Find where the given text appears and provide that cell's center as [x, y] coordinate. 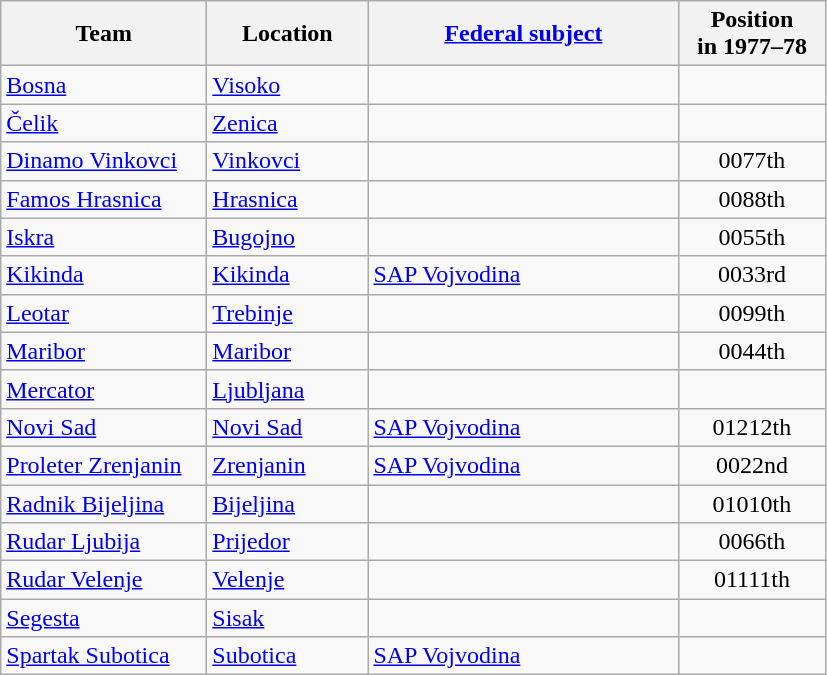
0088th [752, 199]
Famos Hrasnica [104, 199]
Velenje [288, 580]
Prijedor [288, 542]
Spartak Subotica [104, 656]
Mercator [104, 389]
Dinamo Vinkovci [104, 161]
0099th [752, 313]
Subotica [288, 656]
Proleter Zrenjanin [104, 465]
Vinkovci [288, 161]
Hrasnica [288, 199]
Zenica [288, 123]
Federal subject [524, 34]
0066th [752, 542]
Rudar Velenje [104, 580]
Bosna [104, 85]
Sisak [288, 618]
0022nd [752, 465]
0044th [752, 351]
Segesta [104, 618]
Iskra [104, 237]
Bijeljina [288, 503]
Bugojno [288, 237]
01010th [752, 503]
0033rd [752, 275]
0055th [752, 237]
Radnik Bijeljina [104, 503]
Location [288, 34]
01212th [752, 427]
Visoko [288, 85]
0077th [752, 161]
Positionin 1977–78 [752, 34]
Leotar [104, 313]
Team [104, 34]
Zrenjanin [288, 465]
Ljubljana [288, 389]
01111th [752, 580]
Rudar Ljubija [104, 542]
Trebinje [288, 313]
Čelik [104, 123]
